Pinpoint the cell where the given text exists, returning its [X, Y] midpoint coordinate. 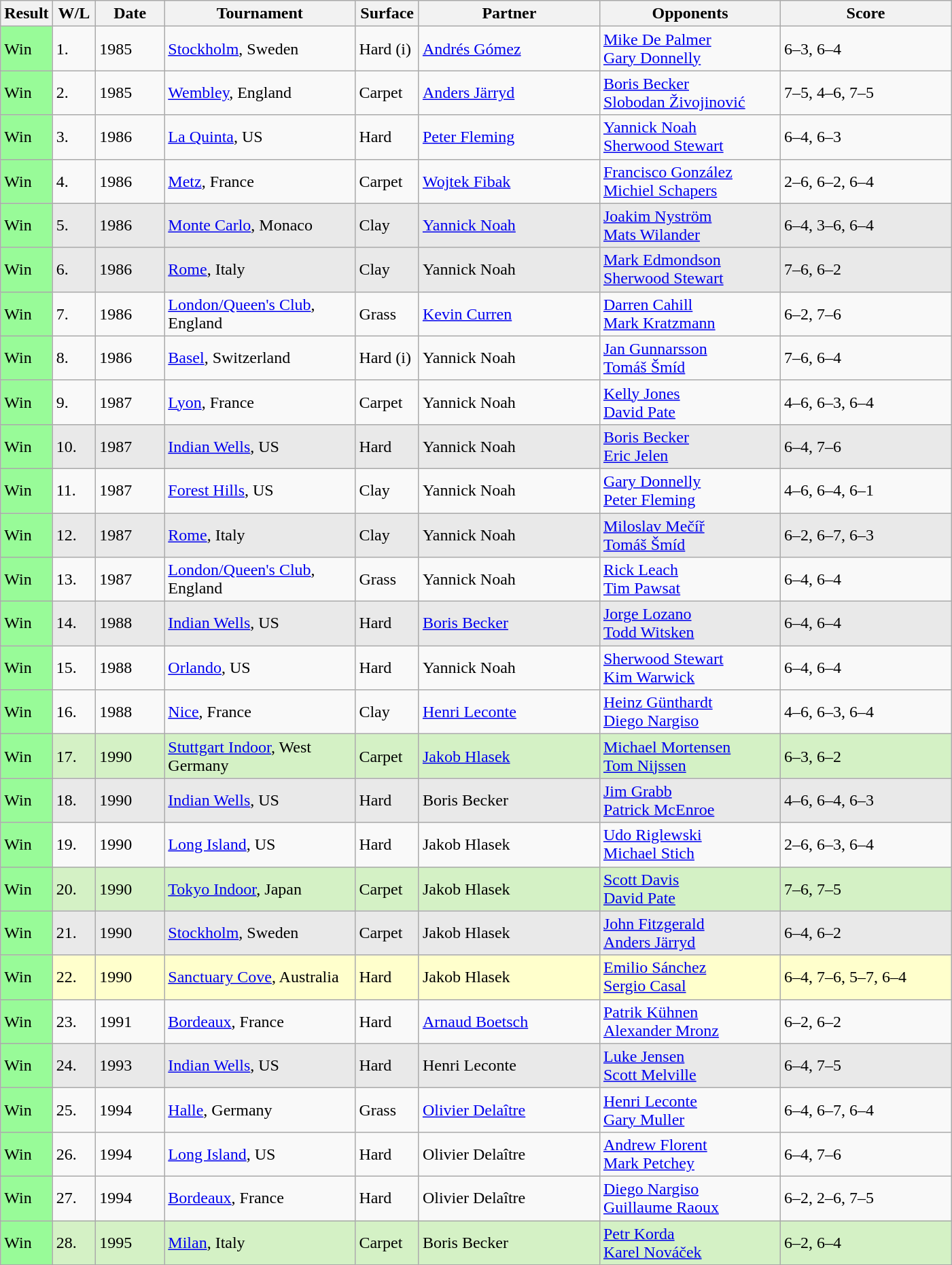
Wojtek Fibak [509, 181]
Rick Leach Tim Pawsat [690, 579]
Henri Leconte Gary Muller [690, 1109]
4. [74, 181]
Lyon, France [260, 402]
Mike De Palmer Gary Donnelly [690, 49]
Sanctuary Cove, Australia [260, 977]
6–4, 3–6, 6–4 [866, 226]
W/L [74, 14]
1991 [130, 1021]
Jorge Lozano Todd Witsken [690, 624]
Mark Edmondson Sherwood Stewart [690, 269]
20. [74, 889]
Arnaud Boetsch [509, 1021]
Scott Davis David Pate [690, 889]
Yannick Noah Sherwood Stewart [690, 137]
Udo Riglewski Michael Stich [690, 844]
Joakim Nyström Mats Wilander [690, 226]
6–4, 7–5 [866, 1066]
27. [74, 1198]
Peter Fleming [509, 137]
Luke Jensen Scott Melville [690, 1066]
16. [74, 712]
Francisco González Michiel Schapers [690, 181]
Darren Cahill Mark Kratzmann [690, 314]
2–6, 6–3, 6–4 [866, 844]
6–3, 6–4 [866, 49]
6–2, 6–2 [866, 1021]
5. [74, 226]
Boris Becker Eric Jelen [690, 446]
Date [130, 14]
La Quinta, US [260, 137]
19. [74, 844]
1. [74, 49]
Anders Järryd [509, 92]
Andrés Gómez [509, 49]
Result [27, 14]
4–6, 6–4, 6–1 [866, 491]
Kevin Curren [509, 314]
Partner [509, 14]
Tournament [260, 14]
13. [74, 579]
Emilio Sánchez Sergio Casal [690, 977]
Halle, Germany [260, 1109]
Jan Gunnarsson Tomáš Šmíd [690, 358]
7–6, 6–2 [866, 269]
Sherwood Stewart Kim Warwick [690, 668]
Petr Korda Karel Nováček [690, 1243]
4–6, 6–4, 6–3 [866, 801]
Monte Carlo, Monaco [260, 226]
Boris Becker Slobodan Živojinović [690, 92]
Forest Hills, US [260, 491]
12. [74, 534]
Andrew Florent Mark Petchey [690, 1154]
Metz, France [260, 181]
11. [74, 491]
Gary Donnelly Peter Fleming [690, 491]
7–6, 6–4 [866, 358]
17. [74, 756]
Basel, Switzerland [260, 358]
7–5, 4–6, 7–5 [866, 92]
1993 [130, 1066]
Wembley, England [260, 92]
9. [74, 402]
26. [74, 1154]
8. [74, 358]
Miloslav Mečíř Tomáš Šmíd [690, 534]
18. [74, 801]
Opponents [690, 14]
Patrik Kühnen Alexander Mronz [690, 1021]
Kelly Jones David Pate [690, 402]
6–4, 7–6, 5–7, 6–4 [866, 977]
6–2, 6–4 [866, 1243]
6–4, 6–7, 6–4 [866, 1109]
7. [74, 314]
Surface [387, 14]
24. [74, 1066]
14. [74, 624]
Heinz Günthardt Diego Nargiso [690, 712]
1995 [130, 1243]
7–6, 7–5 [866, 889]
28. [74, 1243]
25. [74, 1109]
Stuttgart Indoor, West Germany [260, 756]
Diego Nargiso Guillaume Raoux [690, 1198]
Orlando, US [260, 668]
Milan, Italy [260, 1243]
22. [74, 977]
Score [866, 14]
6–2, 7–6 [866, 314]
6–3, 6–2 [866, 756]
21. [74, 933]
10. [74, 446]
6–2, 6–7, 6–3 [866, 534]
6. [74, 269]
6–4, 6–2 [866, 933]
2–6, 6–2, 6–4 [866, 181]
Tokyo Indoor, Japan [260, 889]
23. [74, 1021]
Nice, France [260, 712]
2. [74, 92]
3. [74, 137]
6–2, 2–6, 7–5 [866, 1198]
John Fitzgerald Anders Järryd [690, 933]
15. [74, 668]
Jim Grabb Patrick McEnroe [690, 801]
6–4, 6–3 [866, 137]
Michael Mortensen Tom Nijssen [690, 756]
